Determine the (x, y) coordinate at the center of the cell enclosing the given text.  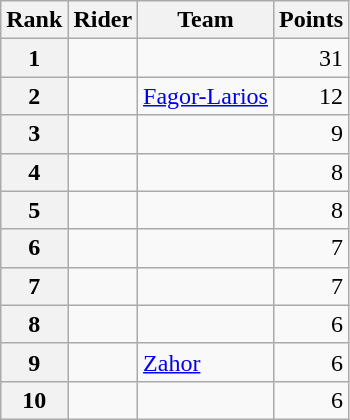
2 (34, 96)
Points (310, 20)
5 (34, 210)
12 (310, 96)
Fagor-Larios (206, 96)
Team (206, 20)
31 (310, 58)
4 (34, 172)
3 (34, 134)
Zahor (206, 362)
10 (34, 400)
Rider (103, 20)
Rank (34, 20)
1 (34, 58)
